Return (X, Y) of the center of cell containing provided text 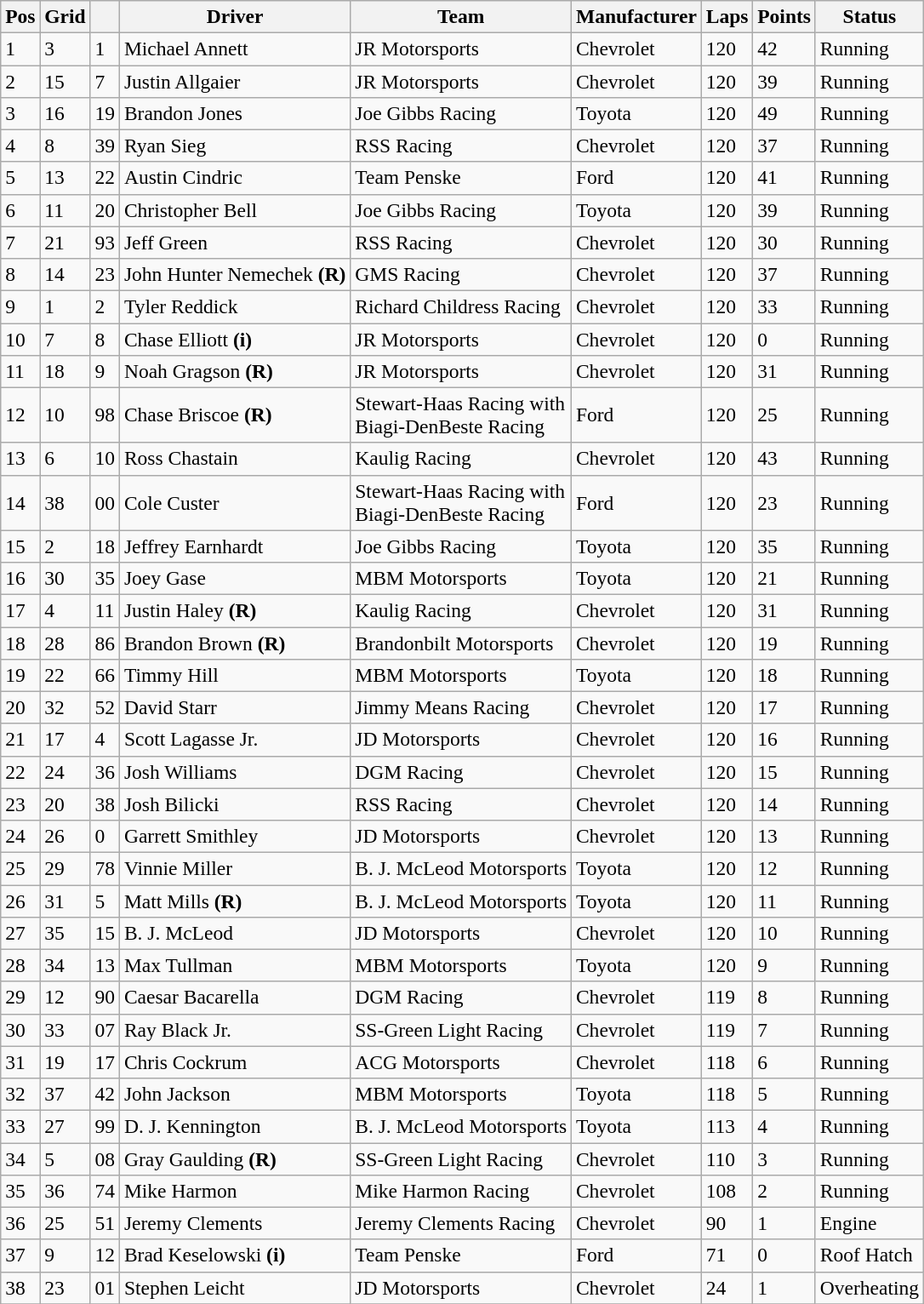
Noah Gragson (R) (235, 371)
Brandonbilt Motorsports (461, 643)
Overheating (870, 1288)
B. J. McLeod (235, 933)
93 (105, 243)
Jeff Green (235, 243)
David Starr (235, 707)
00 (105, 502)
Pos (20, 16)
Jimmy Means Racing (461, 707)
110 (727, 1158)
Garrett Smithley (235, 836)
Roof Hatch (870, 1255)
John Hunter Nemechek (R) (235, 274)
99 (105, 1126)
Richard Childress Racing (461, 306)
Scott Lagasse Jr. (235, 740)
Status (870, 16)
Brandon Jones (235, 113)
Driver (235, 16)
Austin Cindric (235, 178)
Josh Bilicki (235, 804)
66 (105, 675)
Justin Allgaier (235, 81)
Joey Gase (235, 578)
Matt Mills (R) (235, 901)
113 (727, 1126)
41 (784, 178)
John Jackson (235, 1094)
Chase Elliott (i) (235, 339)
74 (105, 1191)
Chris Cockrum (235, 1062)
86 (105, 643)
Ray Black Jr. (235, 1030)
ACG Motorsports (461, 1062)
51 (105, 1223)
Team (461, 16)
Justin Haley (R) (235, 610)
Timmy Hill (235, 675)
Jeremy Clements (235, 1223)
78 (105, 868)
Stephen Leicht (235, 1288)
D. J. Kennington (235, 1126)
Engine (870, 1223)
49 (784, 113)
07 (105, 1030)
Caesar Bacarella (235, 998)
Tyler Reddick (235, 306)
GMS Racing (461, 274)
Ryan Sieg (235, 146)
43 (784, 459)
Chase Briscoe (R) (235, 415)
Gray Gaulding (R) (235, 1158)
Josh Williams (235, 772)
108 (727, 1191)
Michael Annett (235, 49)
08 (105, 1158)
71 (727, 1255)
Brandon Brown (R) (235, 643)
98 (105, 415)
Manufacturer (636, 16)
Jeremy Clements Racing (461, 1223)
Christopher Bell (235, 210)
Jeffrey Earnhardt (235, 546)
Laps (727, 16)
01 (105, 1288)
Ross Chastain (235, 459)
Vinnie Miller (235, 868)
Max Tullman (235, 965)
Brad Keselowski (i) (235, 1255)
Mike Harmon Racing (461, 1191)
52 (105, 707)
Mike Harmon (235, 1191)
Grid (65, 16)
Cole Custer (235, 502)
Points (784, 16)
